Return (X, Y) of the center of cell containing provided text 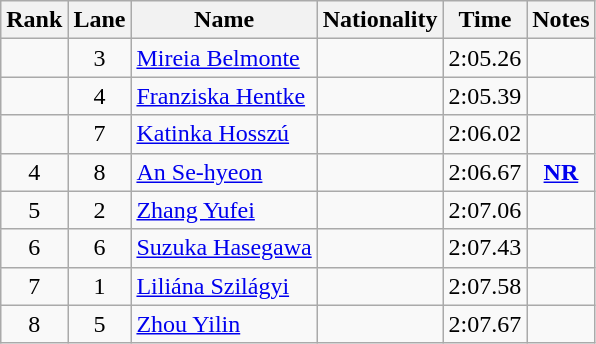
2:05.39 (485, 96)
Zhang Yufei (224, 210)
Nationality (380, 20)
2:06.67 (485, 172)
Franziska Hentke (224, 96)
Mireia Belmonte (224, 58)
2 (100, 210)
2:07.06 (485, 210)
Name (224, 20)
Suzuka Hasegawa (224, 248)
Zhou Yilin (224, 324)
2:07.67 (485, 324)
2:07.58 (485, 286)
Notes (561, 20)
1 (100, 286)
An Se-hyeon (224, 172)
Time (485, 20)
NR (561, 172)
2:07.43 (485, 248)
2:05.26 (485, 58)
Rank (34, 20)
Katinka Hosszú (224, 134)
Lane (100, 20)
2:06.02 (485, 134)
3 (100, 58)
Liliána Szilágyi (224, 286)
